Find where the given text appears and provide that cell's center as [x, y] coordinate. 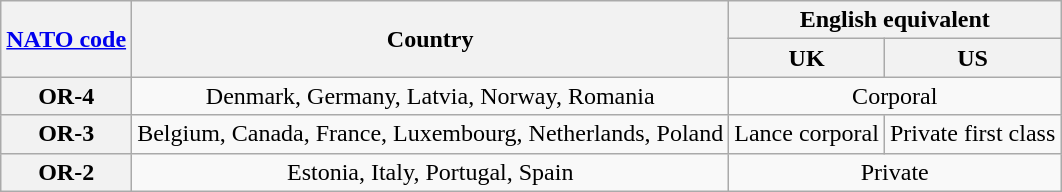
US [972, 58]
NATO code [66, 39]
OR-3 [66, 134]
Belgium, Canada, France, Luxembourg, Netherlands, Poland [430, 134]
Estonia, Italy, Portugal, Spain [430, 172]
Lance corporal [807, 134]
Corporal [895, 96]
OR-2 [66, 172]
English equivalent [895, 20]
OR-4 [66, 96]
UK [807, 58]
Denmark, Germany, Latvia, Norway, Romania [430, 96]
Private [895, 172]
Private first class [972, 134]
Country [430, 39]
